Capture the cell that displays the provided text and extract its (x, y) central coordinate. 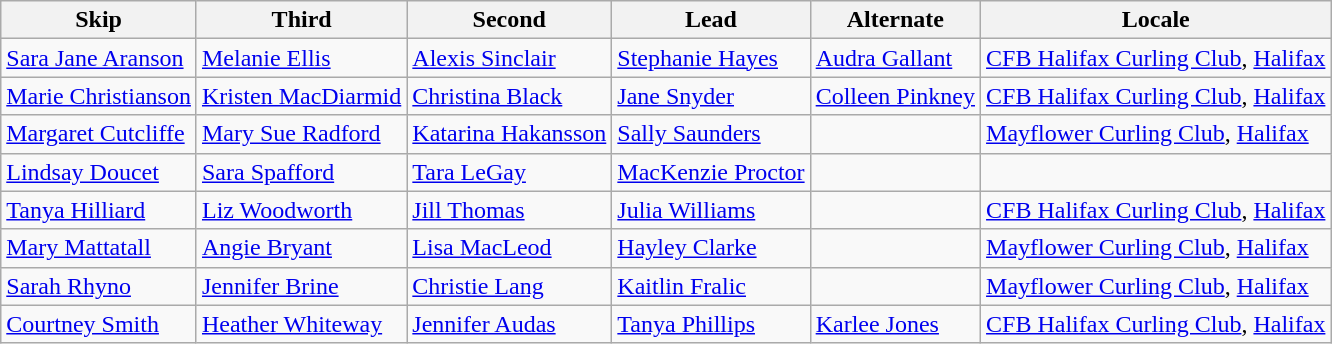
Hayley Clarke (711, 248)
Jill Thomas (510, 210)
Skip (99, 20)
Second (510, 20)
Lead (711, 20)
Heather Whiteway (301, 324)
Third (301, 20)
Julia Williams (711, 210)
Colleen Pinkney (895, 96)
Sara Spafford (301, 172)
Mary Mattatall (99, 248)
Karlee Jones (895, 324)
Kristen MacDiarmid (301, 96)
Mary Sue Radford (301, 134)
Tara LeGay (510, 172)
Tanya Phillips (711, 324)
Christina Black (510, 96)
Jennifer Brine (301, 286)
Tanya Hilliard (99, 210)
Angie Bryant (301, 248)
Christie Lang (510, 286)
Lisa MacLeod (510, 248)
Margaret Cutcliffe (99, 134)
Courtney Smith (99, 324)
Alternate (895, 20)
Jane Snyder (711, 96)
Melanie Ellis (301, 58)
Audra Gallant (895, 58)
Sally Saunders (711, 134)
Sara Jane Aranson (99, 58)
Alexis Sinclair (510, 58)
Stephanie Hayes (711, 58)
Sarah Rhyno (99, 286)
Locale (1156, 20)
Lindsay Doucet (99, 172)
Marie Christianson (99, 96)
Liz Woodworth (301, 210)
Kaitlin Fralic (711, 286)
MacKenzie Proctor (711, 172)
Katarina Hakansson (510, 134)
Jennifer Audas (510, 324)
